Pinpoint the cell where the given text exists, returning its [x, y] midpoint coordinate. 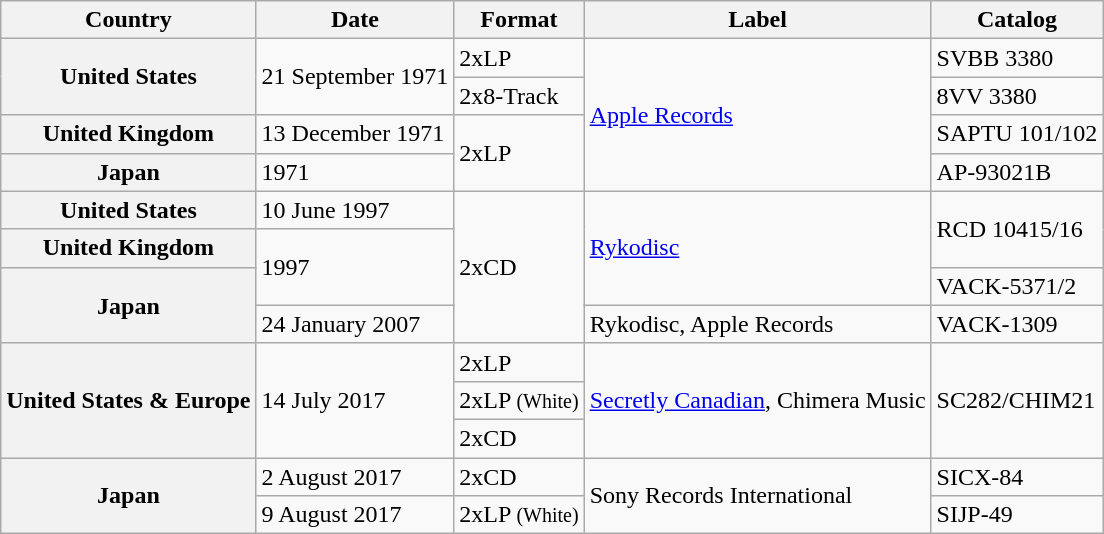
1971 [355, 172]
Rykodisc, Apple Records [758, 324]
2 August 2017 [355, 477]
1997 [355, 267]
24 January 2007 [355, 324]
8VV 3380 [1017, 96]
VACK-1309 [1017, 324]
Secretly Canadian, Chimera Music [758, 400]
Catalog [1017, 20]
United States & Europe [128, 400]
Apple Records [758, 115]
SICX-84 [1017, 477]
VACK-5371/2 [1017, 286]
9 August 2017 [355, 515]
Rykodisc [758, 248]
SAPTU 101/102 [1017, 134]
10 June 1997 [355, 210]
Country [128, 20]
RCD 10415/16 [1017, 229]
SIJP-49 [1017, 515]
SVBB 3380 [1017, 58]
Label [758, 20]
Sony Records International [758, 496]
13 December 1971 [355, 134]
21 September 1971 [355, 77]
Format [519, 20]
2x8-Track [519, 96]
Date [355, 20]
14 July 2017 [355, 400]
AP-93021B [1017, 172]
SC282/CHIM21 [1017, 400]
